Search for the cell housing the specified text and yield its [X, Y] center coordinate. 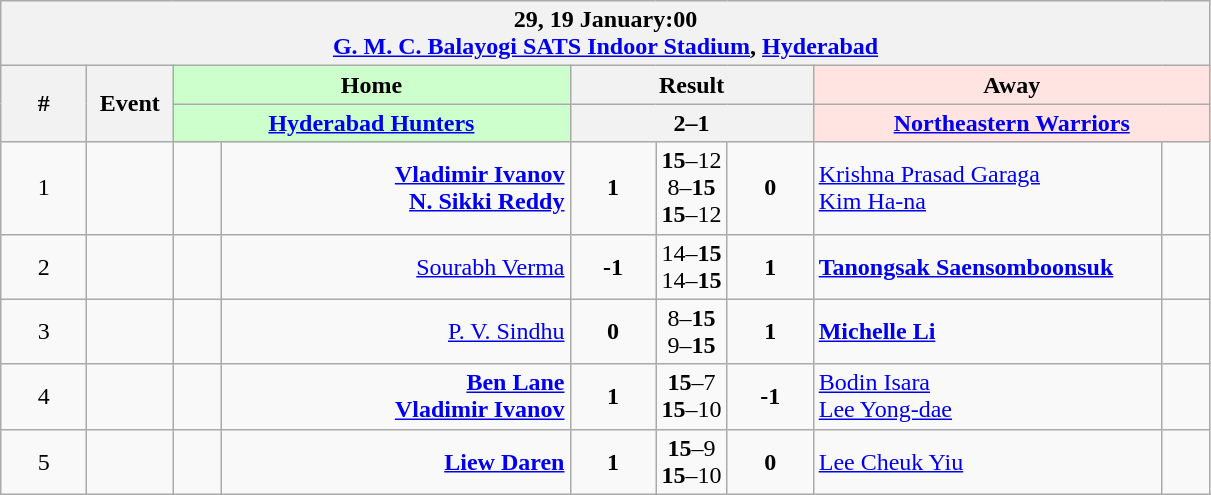
Result [692, 85]
Vladimir Ivanov N. Sikki Reddy [396, 188]
14–1514–15 [692, 266]
Northeastern Warriors [1012, 123]
4 [44, 396]
15–715–10 [692, 396]
Hyderabad Hunters [372, 123]
Event [130, 104]
Michelle Li [988, 332]
Krishna Prasad Garaga Kim Ha-na [988, 188]
29, 19 January:00G. M. C. Balayogi SATS Indoor Stadium, Hyderabad [606, 34]
Liew Daren [396, 462]
Lee Cheuk Yiu [988, 462]
# [44, 104]
Ben Lane Vladimir Ivanov [396, 396]
Home [372, 85]
8–159–15 [692, 332]
Away [1012, 85]
3 [44, 332]
2 [44, 266]
2–1 [692, 123]
Tanongsak Saensomboonsuk [988, 266]
Sourabh Verma [396, 266]
5 [44, 462]
P. V. Sindhu [396, 332]
15–915–10 [692, 462]
15–128–1515–12 [692, 188]
Bodin Isara Lee Yong-dae [988, 396]
